Return the (X, Y) coordinate for the center point of the cell that contains the specified text.  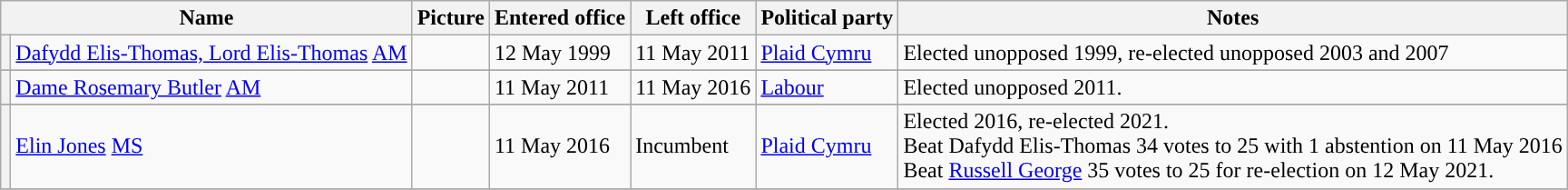
Incumbent (693, 146)
Notes (1232, 18)
Dame Rosemary Butler AM (211, 87)
Political party (828, 18)
Labour (828, 87)
Left office (693, 18)
Entered office (559, 18)
Name (207, 18)
Elected unopposed 1999, re-elected unopposed 2003 and 2007 (1232, 53)
Elin Jones MS (211, 146)
12 May 1999 (559, 53)
Dafydd Elis-Thomas, Lord Elis-Thomas AM (211, 53)
Picture (450, 18)
Elected unopposed 2011. (1232, 87)
